Locate the cell with the specified text and output its [X, Y] center coordinate. 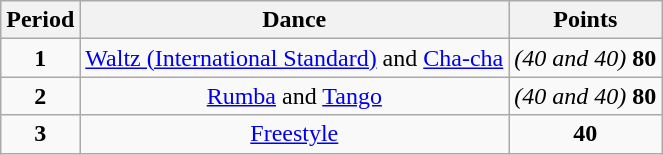
40 [586, 134]
1 [40, 58]
3 [40, 134]
Dance [294, 20]
Freestyle [294, 134]
Waltz (International Standard) and Cha-cha [294, 58]
Points [586, 20]
Rumba and Tango [294, 96]
Period [40, 20]
2 [40, 96]
